Pinpoint the cell where the given text exists, returning its (X, Y) midpoint coordinate. 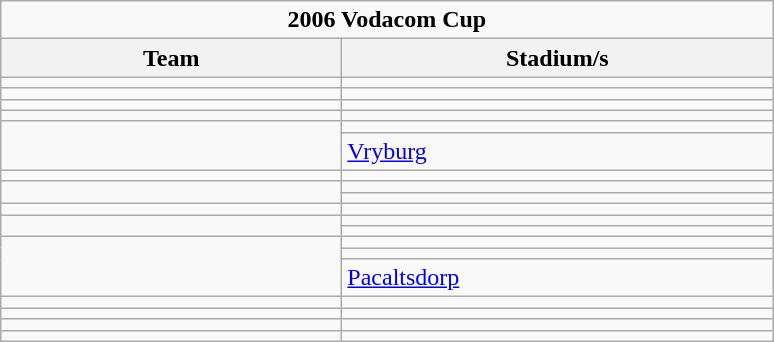
Pacaltsdorp (558, 278)
Stadium/s (558, 58)
2006 Vodacom Cup (387, 20)
Team (172, 58)
Vryburg (558, 151)
